Detect which cell encompasses the target text, then output its (x, y) center coordinate. 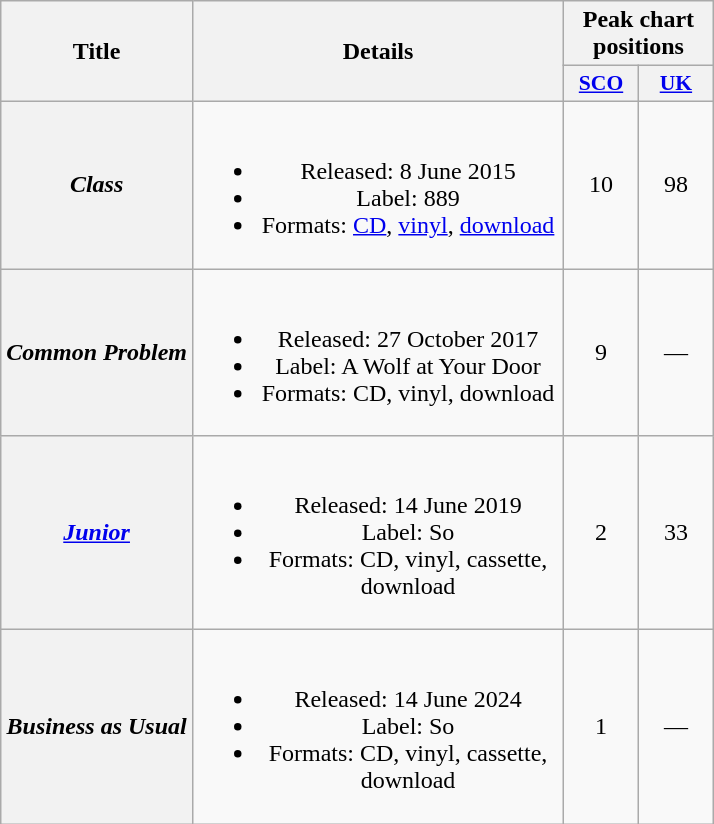
Class (97, 184)
33 (676, 533)
Business as Usual (97, 727)
Details (378, 52)
UK (676, 84)
Junior (97, 533)
2 (602, 533)
Title (97, 52)
Released: 14 June 2024Label: SoFormats: CD, vinyl, cassette, download (378, 727)
Released: 8 June 2015Label: 889Formats: CD, vinyl, download (378, 184)
1 (602, 727)
Released: 14 June 2019Label: SoFormats: CD, vinyl, cassette, download (378, 533)
Released: 27 October 2017Label: A Wolf at Your DoorFormats: CD, vinyl, download (378, 352)
Peak chart positions (639, 34)
9 (602, 352)
10 (602, 184)
98 (676, 184)
Common Problem (97, 352)
SCO (602, 84)
